Capture the cell that displays the provided text and extract its [X, Y] central coordinate. 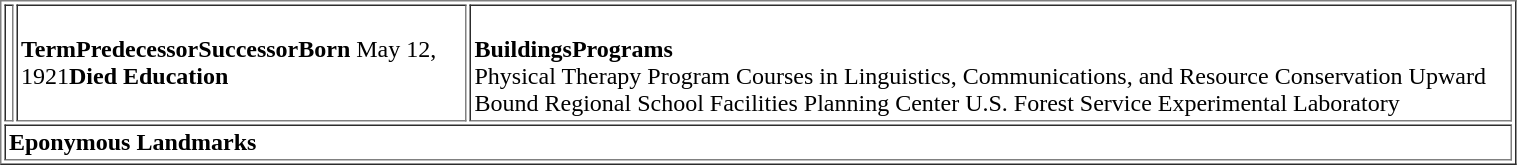
TermPredecessorSuccessorBorn May 12, 1921Died Education [242, 62]
Eponymous Landmarks [758, 142]
